Output the [X, Y] coordinate of the center of the cell containing the given text.  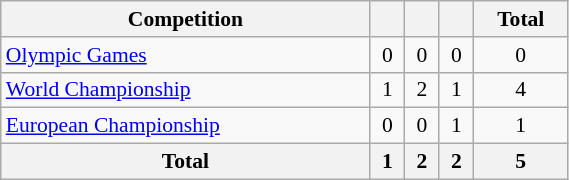
World Championship [186, 90]
5 [521, 162]
Competition [186, 19]
Olympic Games [186, 55]
4 [521, 90]
European Championship [186, 126]
